Identify which cell holds the provided text, then report its (X, Y) central coordinate. 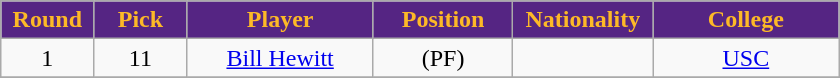
USC (746, 58)
College (746, 20)
Pick (140, 20)
(PF) (443, 58)
Round (48, 20)
Position (443, 20)
Bill Hewitt (280, 58)
Nationality (583, 20)
1 (48, 58)
Player (280, 20)
11 (140, 58)
